Return the (x, y) coordinate for the center point of the cell that contains the specified text.  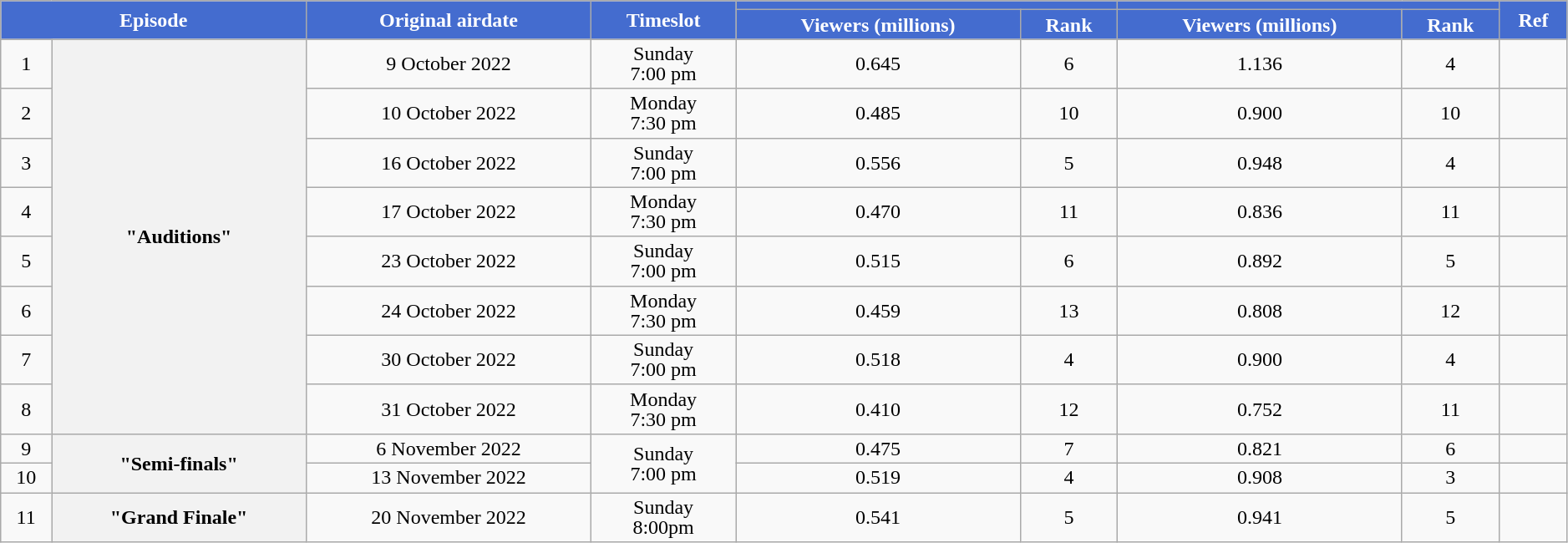
0.518 (878, 359)
0.459 (878, 311)
"Grand Finale" (179, 518)
"Semi-finals" (179, 463)
0.821 (1260, 448)
0.752 (1260, 409)
Timeslot (663, 20)
6 November 2022 (449, 448)
"Auditions" (179, 236)
0.836 (1260, 212)
0.541 (878, 518)
9 (27, 448)
17 October 2022 (449, 212)
0.941 (1260, 518)
8 (27, 409)
0.485 (878, 114)
16 October 2022 (449, 162)
Ref (1534, 20)
1 (27, 63)
0.519 (878, 478)
0.515 (878, 261)
10 October 2022 (449, 114)
31 October 2022 (449, 409)
20 November 2022 (449, 518)
2 (27, 114)
23 October 2022 (449, 261)
1.136 (1260, 63)
13 (1068, 311)
0.948 (1260, 162)
30 October 2022 (449, 359)
0.908 (1260, 478)
9 October 2022 (449, 63)
0.645 (878, 63)
Episode (154, 20)
13 November 2022 (449, 478)
24 October 2022 (449, 311)
0.808 (1260, 311)
Sunday8:00pm (663, 518)
0.892 (1260, 261)
0.556 (878, 162)
Original airdate (449, 20)
0.475 (878, 448)
0.470 (878, 212)
0.410 (878, 409)
